Pinpoint the cell where the given text exists, returning its [x, y] midpoint coordinate. 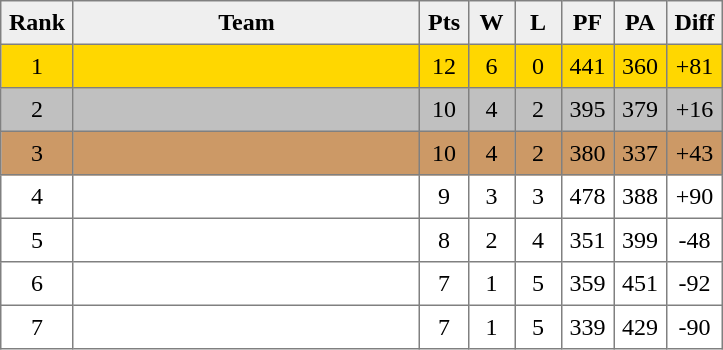
Diff [694, 23]
+16 [694, 110]
PA [640, 23]
9 [444, 197]
-90 [694, 327]
-92 [694, 284]
12 [444, 66]
337 [640, 153]
359 [587, 284]
478 [587, 197]
W [491, 23]
388 [640, 197]
451 [640, 284]
339 [587, 327]
441 [587, 66]
Pts [444, 23]
399 [640, 240]
0 [538, 66]
360 [640, 66]
8 [444, 240]
Rank [38, 23]
429 [640, 327]
379 [640, 110]
-48 [694, 240]
380 [587, 153]
L [538, 23]
395 [587, 110]
+43 [694, 153]
PF [587, 23]
+81 [694, 66]
Team [246, 23]
+90 [694, 197]
351 [587, 240]
